Capture the cell that displays the provided text and extract its (X, Y) central coordinate. 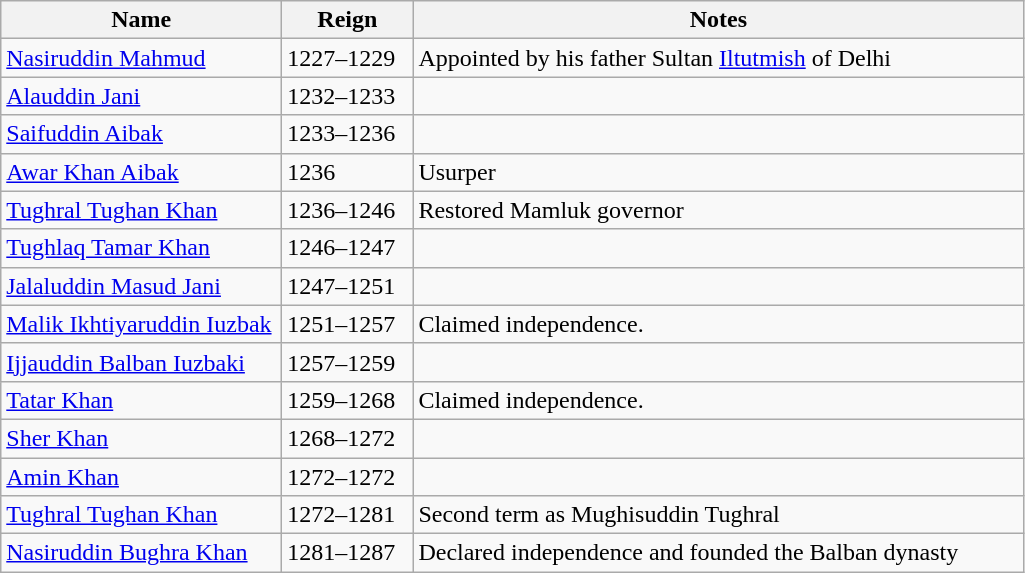
Tatar Khan (142, 400)
1227–1229 (348, 58)
1272–1281 (348, 515)
Second term as Mughisuddin Tughral (718, 515)
Ijjauddin Balban Iuzbaki (142, 362)
1268–1272 (348, 438)
1236–1246 (348, 210)
Name (142, 20)
1247–1251 (348, 286)
1251–1257 (348, 324)
Appointed by his father Sultan Iltutmish of Delhi (718, 58)
Restored Mamluk governor (718, 210)
1232–1233 (348, 96)
Amin Khan (142, 477)
1236 (348, 172)
Awar Khan Aibak (142, 172)
1272–1272 (348, 477)
Nasiruddin Mahmud (142, 58)
Malik Ikhtiyaruddin Iuzbak (142, 324)
Declared independence and founded the Balban dynasty (718, 553)
Reign (348, 20)
Tughlaq Tamar Khan (142, 248)
Nasiruddin Bughra Khan (142, 553)
Alauddin Jani (142, 96)
Notes (718, 20)
1233–1236 (348, 134)
1257–1259 (348, 362)
Jalaluddin Masud Jani (142, 286)
Usurper (718, 172)
1259–1268 (348, 400)
1281–1287 (348, 553)
1246–1247 (348, 248)
Saifuddin Aibak (142, 134)
Sher Khan (142, 438)
